Determine the [X, Y] coordinate at the center of the cell enclosing the given text.  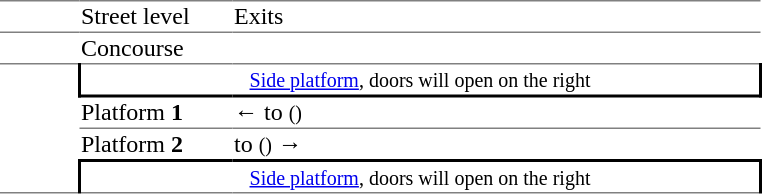
Platform 1 [156, 112]
Platform 2 [156, 144]
Exits [496, 17]
to () → [496, 144]
← to () [496, 112]
Street level [156, 17]
Concourse [156, 48]
